Search for the cell housing the specified text and yield its [X, Y] center coordinate. 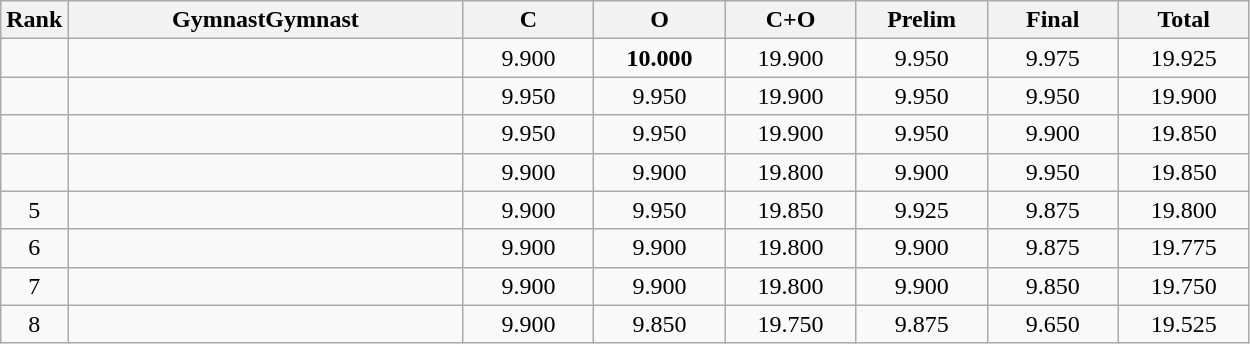
19.775 [1184, 248]
10.000 [660, 58]
Total [1184, 20]
9.650 [1052, 324]
Rank [34, 20]
6 [34, 248]
9.975 [1052, 58]
O [660, 20]
Final [1052, 20]
Prelim [922, 20]
C+O [790, 20]
19.525 [1184, 324]
7 [34, 286]
19.925 [1184, 58]
9.925 [922, 210]
5 [34, 210]
C [528, 20]
8 [34, 324]
GymnastGymnast [266, 20]
